Identify which cell holds the provided text, then report its (X, Y) central coordinate. 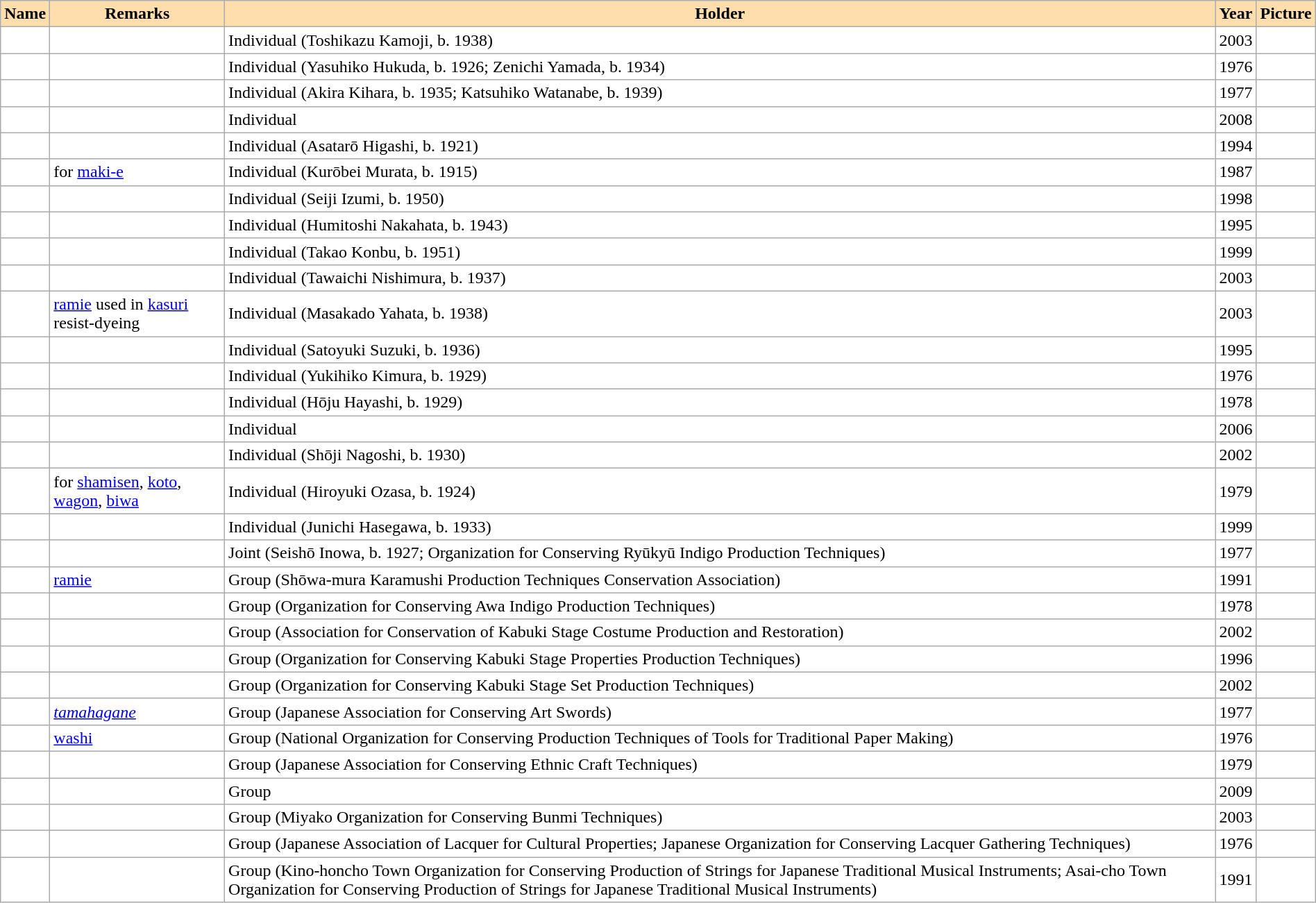
Individual (Hiroyuki Ozasa, b. 1924) (720, 491)
2009 (1235, 791)
1996 (1235, 659)
for maki-e (137, 172)
Remarks (137, 14)
1998 (1235, 199)
Group (National Organization for Conserving Production Techniques of Tools for Traditional Paper Making) (720, 738)
Holder (720, 14)
Group (Japanese Association of Lacquer for Cultural Properties; Japanese Organization for Conserving Lacquer Gathering Techniques) (720, 844)
Individual (Asatarō Higashi, b. 1921) (720, 146)
Individual (Takao Konbu, b. 1951) (720, 251)
ramie used in kasuri resist-dyeing (137, 314)
Name (25, 14)
Individual (Seiji Izumi, b. 1950) (720, 199)
Group (720, 791)
Group (Organization for Conserving Kabuki Stage Properties Production Techniques) (720, 659)
Group (Organization for Conserving Awa Indigo Production Techniques) (720, 606)
Individual (Yasuhiko Hukuda, b. 1926; Zenichi Yamada, b. 1934) (720, 67)
Group (Association for Conservation of Kabuki Stage Costume Production and Restoration) (720, 632)
washi (137, 738)
Individual (Humitoshi Nakahata, b. 1943) (720, 225)
Group (Organization for Conserving Kabuki Stage Set Production Techniques) (720, 685)
Individual (Toshikazu Kamoji, b. 1938) (720, 40)
Group (Miyako Organization for Conserving Bunmi Techniques) (720, 818)
1994 (1235, 146)
Individual (Hōju Hayashi, b. 1929) (720, 403)
2008 (1235, 119)
Group (Shōwa-mura Karamushi Production Techniques Conservation Association) (720, 580)
Picture (1285, 14)
Individual (Junichi Hasegawa, b. 1933) (720, 527)
Group (Japanese Association for Conserving Art Swords) (720, 711)
Year (1235, 14)
Individual (Shōji Nagoshi, b. 1930) (720, 455)
Joint (Seishō Inowa, b. 1927; Organization for Conserving Ryūkyū Indigo Production Techniques) (720, 553)
1987 (1235, 172)
Individual (Satoyuki Suzuki, b. 1936) (720, 349)
Individual (Yukihiko Kimura, b. 1929) (720, 376)
Group (Japanese Association for Conserving Ethnic Craft Techniques) (720, 764)
ramie (137, 580)
Individual (Tawaichi Nishimura, b. 1937) (720, 278)
for shamisen, koto, wagon, biwa (137, 491)
Individual (Kurōbei Murata, b. 1915) (720, 172)
tamahagane (137, 711)
Individual (Masakado Yahata, b. 1938) (720, 314)
2006 (1235, 429)
Individual (Akira Kihara, b. 1935; Katsuhiko Watanabe, b. 1939) (720, 93)
